Provide the [X, Y] coordinate of the cell's center where the given text is located.  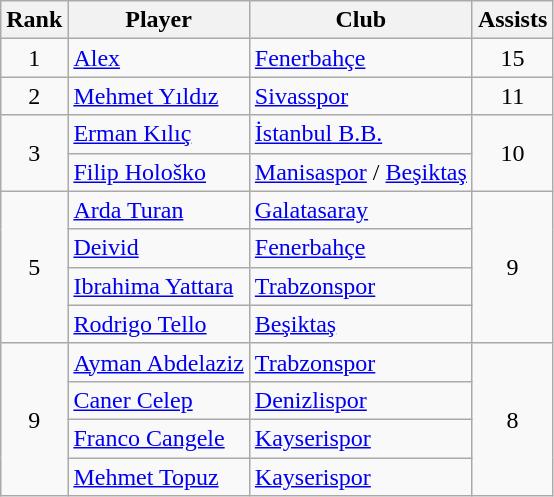
Rodrigo Tello [158, 324]
Beşiktaş [360, 324]
3 [34, 153]
Ayman Abdelaziz [158, 362]
Franco Cangele [158, 438]
2 [34, 96]
Arda Turan [158, 210]
Club [360, 20]
Caner Celep [158, 400]
1 [34, 58]
Mehmet Topuz [158, 477]
Rank [34, 20]
Deivid [158, 248]
Denizlispor [360, 400]
Erman Kılıç [158, 134]
Filip Hološko [158, 172]
Manisaspor / Beşiktaş [360, 172]
Assists [512, 20]
Galatasaray [360, 210]
11 [512, 96]
Player [158, 20]
Ibrahima Yattara [158, 286]
5 [34, 267]
15 [512, 58]
8 [512, 419]
Alex [158, 58]
Sivasspor [360, 96]
Mehmet Yıldız [158, 96]
10 [512, 153]
İstanbul B.B. [360, 134]
